For the text-containing cell, return its midpoint in [x, y] coordinate format. 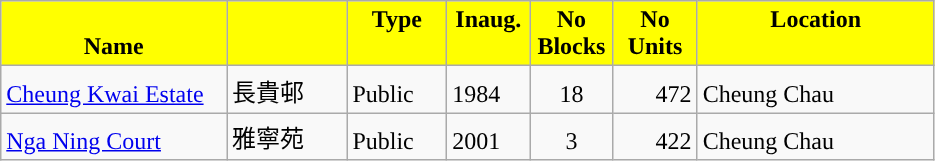
雅寧苑 [287, 136]
No Blocks [572, 34]
18 [572, 90]
Location [816, 34]
長貴邨 [287, 90]
2001 [488, 136]
422 [655, 136]
Nga Ning Court [114, 136]
No Units [655, 34]
Inaug. [488, 34]
Name [114, 34]
472 [655, 90]
1984 [488, 90]
Type [397, 34]
3 [572, 136]
Cheung Kwai Estate [114, 90]
